Determine the (x, y) coordinate at the center of the cell enclosing the given text.  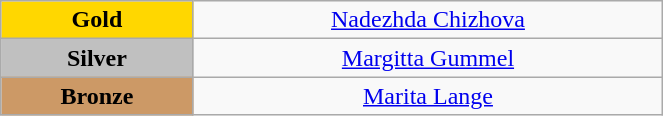
Margitta Gummel (428, 58)
Gold (97, 20)
Marita Lange (428, 96)
Bronze (97, 96)
Nadezhda Chizhova (428, 20)
Silver (97, 58)
